Determine the [x, y] coordinate at the center of the cell enclosing the given text.  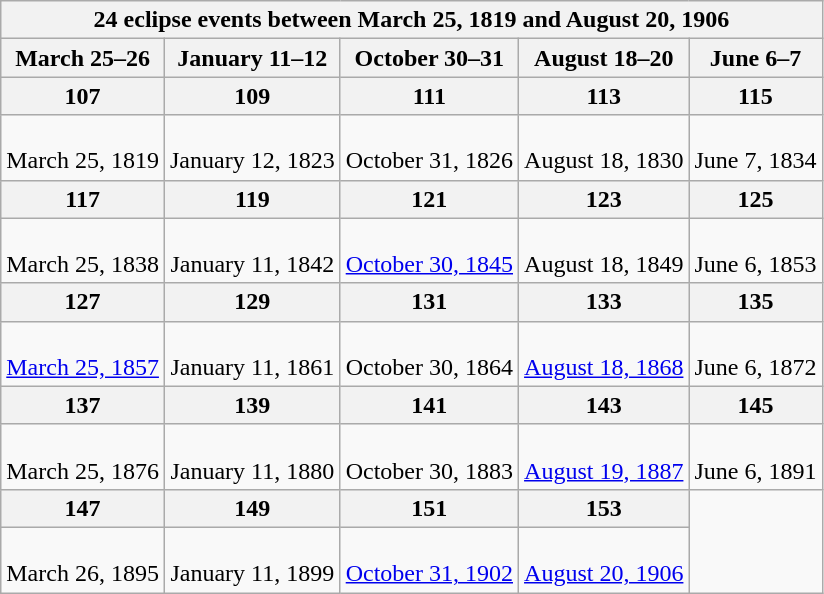
October 30, 1864 [429, 354]
October 30, 1845 [429, 250]
147 [83, 508]
123 [604, 199]
121 [429, 199]
August 18–20 [604, 58]
115 [756, 96]
135 [756, 302]
119 [252, 199]
129 [252, 302]
109 [252, 96]
139 [252, 405]
143 [604, 405]
145 [756, 405]
January 11, 1842 [252, 250]
111 [429, 96]
January 11, 1899 [252, 560]
October 31, 1902 [429, 560]
107 [83, 96]
131 [429, 302]
149 [252, 508]
153 [604, 508]
October 30–31 [429, 58]
127 [83, 302]
June 6, 1853 [756, 250]
125 [756, 199]
January 11–12 [252, 58]
141 [429, 405]
March 25–26 [83, 58]
113 [604, 96]
24 eclipse events between March 25, 1819 and August 20, 1906 [412, 20]
August 18, 1830 [604, 148]
June 7, 1834 [756, 148]
137 [83, 405]
October 31, 1826 [429, 148]
March 25, 1819 [83, 148]
August 18, 1868 [604, 354]
March 25, 1838 [83, 250]
March 25, 1857 [83, 354]
January 11, 1880 [252, 456]
August 19, 1887 [604, 456]
June 6, 1872 [756, 354]
March 25, 1876 [83, 456]
June 6, 1891 [756, 456]
151 [429, 508]
June 6–7 [756, 58]
August 20, 1906 [604, 560]
March 26, 1895 [83, 560]
January 11, 1861 [252, 354]
117 [83, 199]
133 [604, 302]
January 12, 1823 [252, 148]
October 30, 1883 [429, 456]
August 18, 1849 [604, 250]
